For the text-containing cell, return its midpoint in [X, Y] coordinate format. 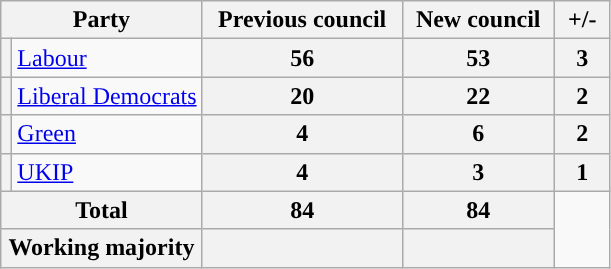
Labour [107, 58]
1 [582, 172]
6 [478, 134]
53 [478, 58]
UKIP [107, 172]
+/- [582, 20]
Party [102, 20]
Total [102, 210]
Previous council [302, 20]
20 [302, 96]
56 [302, 58]
New council [478, 20]
22 [478, 96]
Liberal Democrats [107, 96]
Green [107, 134]
Working majority [102, 248]
